Determine the [x, y] coordinate at the center of the cell enclosing the given text.  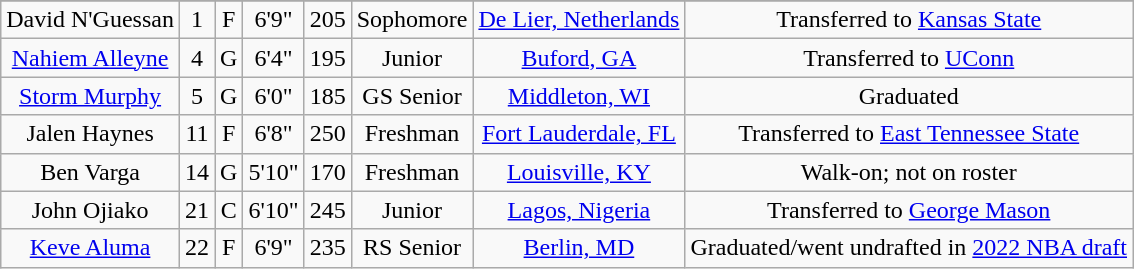
Nahiem Alleyne [90, 58]
22 [196, 248]
6'0" [274, 96]
David N'Guessan [90, 20]
Sophomore [412, 20]
195 [328, 58]
235 [328, 248]
14 [196, 172]
Transferred to UConn [909, 58]
4 [196, 58]
C [228, 210]
GS Senior [412, 96]
250 [328, 134]
6'8" [274, 134]
De Lier, Netherlands [579, 20]
170 [328, 172]
Graduated [909, 96]
6'4" [274, 58]
Middleton, WI [579, 96]
6'10" [274, 210]
21 [196, 210]
205 [328, 20]
Transferred to East Tennessee State [909, 134]
Berlin, MD [579, 248]
5'10" [274, 172]
Ben Varga [90, 172]
Graduated/went undrafted in 2022 NBA draft [909, 248]
5 [196, 96]
Walk-on; not on roster [909, 172]
11 [196, 134]
185 [328, 96]
RS Senior [412, 248]
John Ojiako [90, 210]
Fort Lauderdale, FL [579, 134]
Transferred to Kansas State [909, 20]
245 [328, 210]
1 [196, 20]
Louisville, KY [579, 172]
Buford, GA [579, 58]
Jalen Haynes [90, 134]
Lagos, Nigeria [579, 210]
Transferred to George Mason [909, 210]
Storm Murphy [90, 96]
Keve Aluma [90, 248]
